Identify which cell holds the provided text, then report its [X, Y] central coordinate. 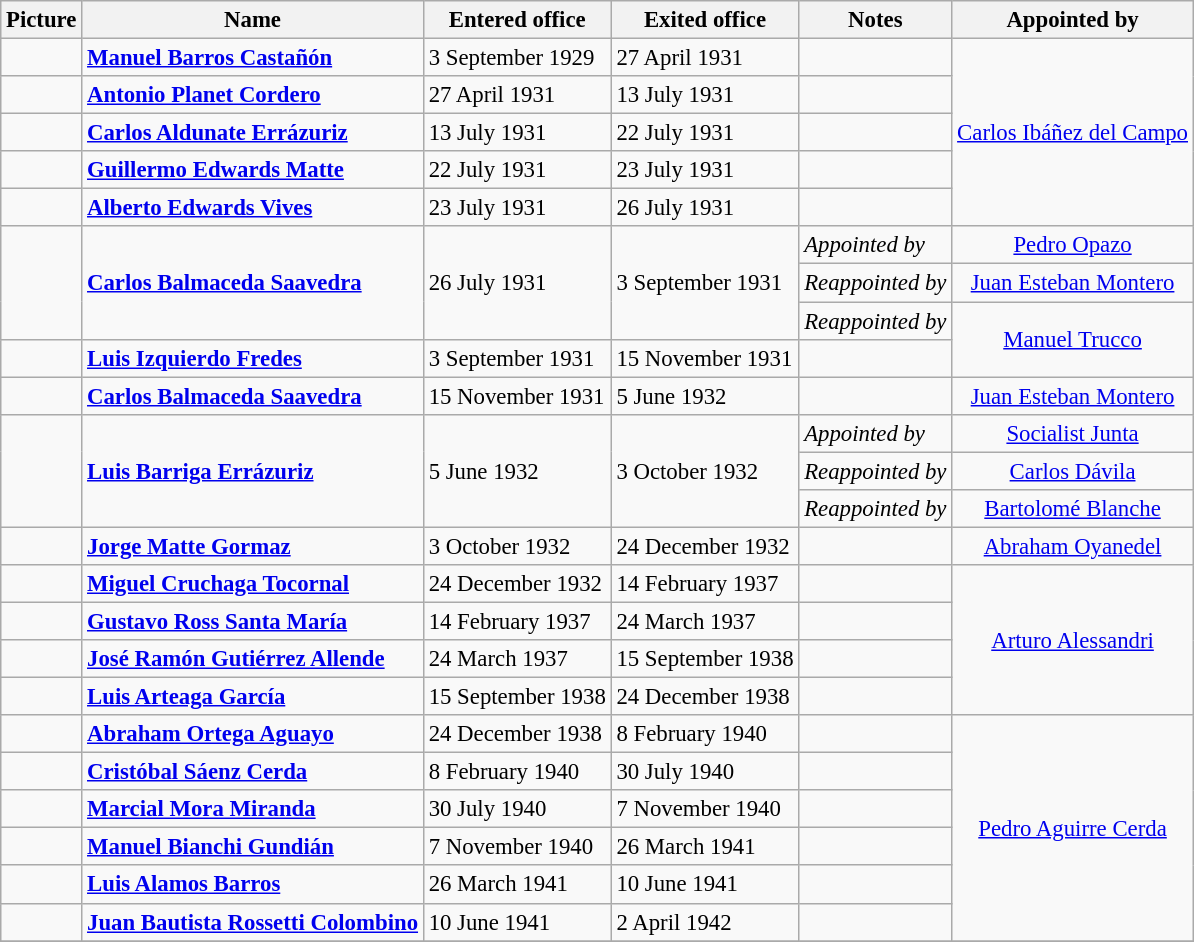
Luis Izquierdo Fredes [253, 358]
Luis Alamos Barros [253, 885]
Marcial Mora Miranda [253, 809]
3 September 1929 [517, 58]
Manuel Trucco [1073, 340]
Name [253, 20]
Gustavo Ross Santa María [253, 621]
2 April 1942 [705, 922]
Alberto Edwards Vives [253, 208]
Juan Bautista Rossetti Colombino [253, 922]
Luis Arteaga García [253, 697]
Abraham Oyanedel [1073, 546]
Arturo Alessandri [1073, 640]
Bartolomé Blanche [1073, 509]
Carlos Dávila [1073, 471]
Manuel Bianchi Gundián [253, 847]
José Ramón Gutiérrez Allende [253, 659]
Pedro Aguirre Cerda [1073, 828]
Carlos Aldunate Errázuriz [253, 133]
Miguel Cruchaga Tocornal [253, 584]
Entered office [517, 20]
Cristóbal Sáenz Cerda [253, 772]
Jorge Matte Gormaz [253, 546]
Antonio Planet Cordero [253, 95]
Luis Barriga Errázuriz [253, 470]
Carlos Ibáñez del Campo [1073, 133]
Abraham Ortega Aguayo [253, 734]
Socialist Junta [1073, 433]
Pedro Opazo [1073, 245]
Manuel Barros Castañón [253, 58]
Exited office [705, 20]
Picture [42, 20]
Guillermo Edwards Matte [253, 170]
Notes [876, 20]
